From the cell containing the given text, extract its center point as [X, Y] coordinate. 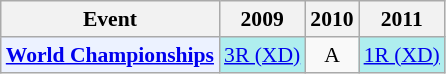
2010 [332, 19]
2009 [262, 19]
1R (XD) [402, 55]
2011 [402, 19]
A [332, 55]
3R (XD) [262, 55]
Event [110, 19]
World Championships [110, 55]
